Extract the [X, Y] coordinate from the center of the cell holding the provided text.  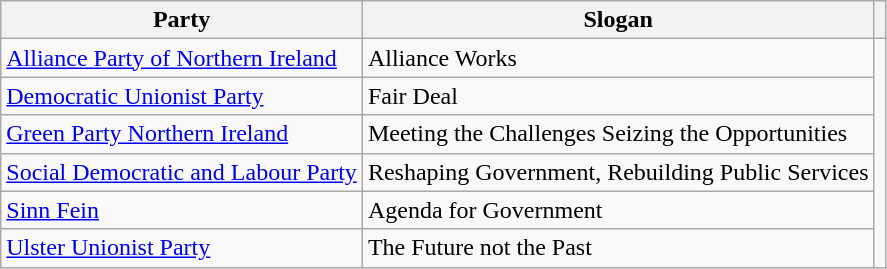
Agenda for Government [618, 210]
Alliance Works [618, 58]
Fair Deal [618, 96]
Sinn Fein [182, 210]
Reshaping Government, Rebuilding Public Services [618, 172]
Green Party Northern Ireland [182, 134]
Party [182, 20]
The Future not the Past [618, 248]
Alliance Party of Northern Ireland [182, 58]
Slogan [618, 20]
Democratic Unionist Party [182, 96]
Social Democratic and Labour Party [182, 172]
Ulster Unionist Party [182, 248]
Meeting the Challenges Seizing the Opportunities [618, 134]
